For the text-containing cell, return its midpoint in (X, Y) coordinate format. 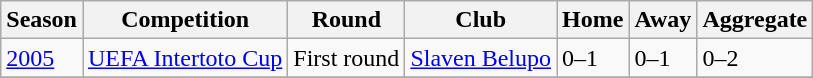
Season (42, 20)
Slaven Belupo (481, 58)
Round (346, 20)
First round (346, 58)
Home (593, 20)
UEFA Intertoto Cup (184, 58)
Aggregate (755, 20)
Away (663, 20)
0–2 (755, 58)
2005 (42, 58)
Competition (184, 20)
Club (481, 20)
